Extract the [X, Y] coordinate from the center of the cell holding the provided text.  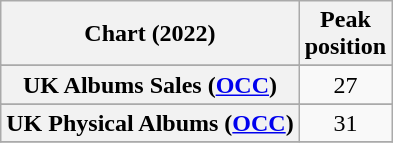
27 [345, 85]
UK Albums Sales (OCC) [150, 85]
31 [345, 123]
Peakposition [345, 34]
UK Physical Albums (OCC) [150, 123]
Chart (2022) [150, 34]
